For the text-containing cell, return its midpoint in (x, y) coordinate format. 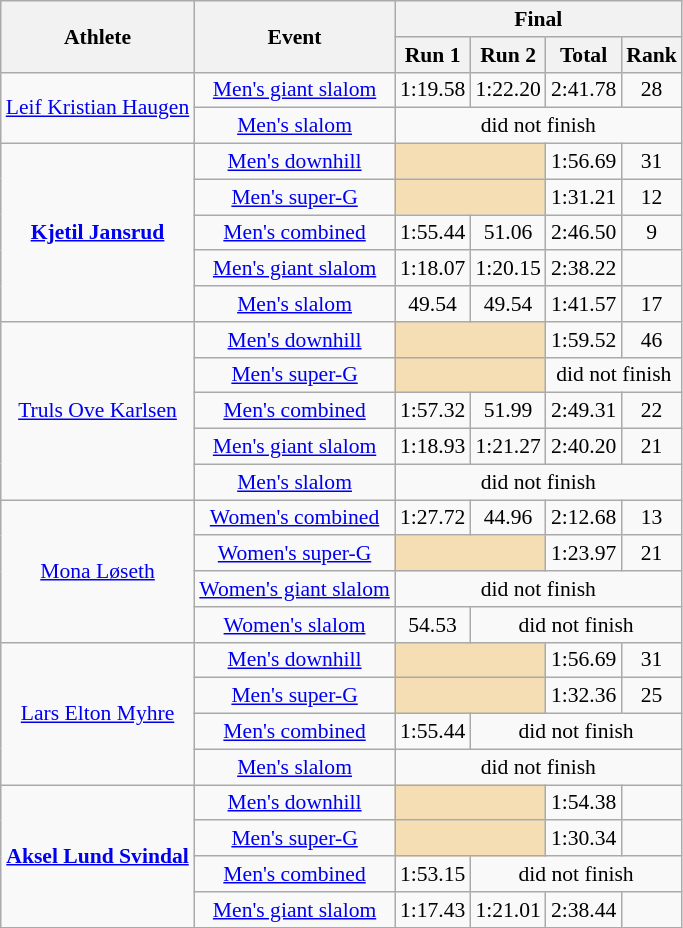
Final (538, 19)
1:21.27 (508, 447)
1:30.34 (584, 839)
1:19.58 (432, 90)
1:18.07 (432, 269)
46 (652, 340)
Mona Løseth (98, 571)
Run 1 (432, 55)
Event (294, 36)
Aksel Lund Svindal (98, 856)
44.96 (508, 518)
1:54.38 (584, 803)
54.53 (432, 625)
Kjetil Jansrud (98, 233)
Leif Kristian Haugen (98, 108)
1:23.97 (584, 554)
1:18.93 (432, 447)
2:46.50 (584, 233)
1:57.32 (432, 411)
22 (652, 411)
Women's slalom (294, 625)
2:38.44 (584, 910)
1:41.57 (584, 304)
2:12.68 (584, 518)
1:20.15 (508, 269)
12 (652, 197)
2:40.20 (584, 447)
2:41.78 (584, 90)
Total (584, 55)
13 (652, 518)
1:17.43 (432, 910)
28 (652, 90)
Women's combined (294, 518)
1:27.72 (432, 518)
Athlete (98, 36)
1:31.21 (584, 197)
Lars Elton Myhre (98, 713)
17 (652, 304)
2:38.22 (584, 269)
9 (652, 233)
25 (652, 696)
Truls Ove Karlsen (98, 411)
Women's giant slalom (294, 589)
Rank (652, 55)
51.06 (508, 233)
Women's super-G (294, 554)
1:53.15 (432, 874)
1:32.36 (584, 696)
51.99 (508, 411)
1:59.52 (584, 340)
1:21.01 (508, 910)
1:22.20 (508, 90)
Run 2 (508, 55)
2:49.31 (584, 411)
